Search for the cell housing the specified text and yield its (X, Y) center coordinate. 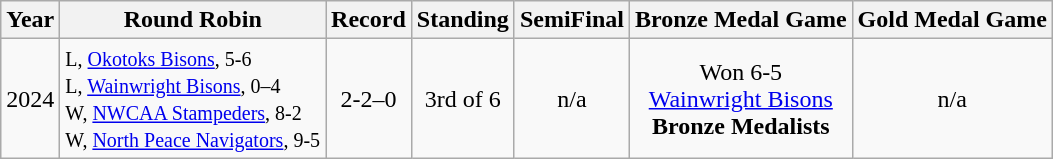
3rd of 6 (462, 98)
2-2–0 (369, 98)
Gold Medal Game (952, 20)
Year (30, 20)
Record (369, 20)
Bronze Medal Game (740, 20)
2024 (30, 98)
L, Okotoks Bisons, 5-6L, Wainwright Bisons, 0–4W, NWCAA Stampeders, 8-2W, North Peace Navigators, 9-5 (193, 98)
SemiFinal (572, 20)
Round Robin (193, 20)
Standing (462, 20)
Won 6-5Wainwright BisonsBronze Medalists (740, 98)
